Return (x, y) of the center of cell containing provided text 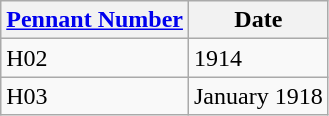
H03 (95, 96)
Pennant Number (95, 20)
1914 (258, 58)
January 1918 (258, 96)
H02 (95, 58)
Date (258, 20)
